Return (x, y) of the center of cell containing provided text 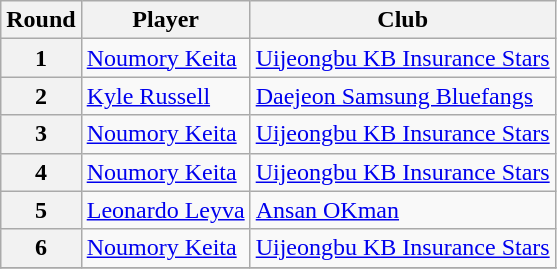
Ansan OKman (402, 210)
Leonardo Leyva (166, 210)
2 (41, 96)
Kyle Russell (166, 96)
4 (41, 172)
3 (41, 134)
Club (402, 20)
5 (41, 210)
Round (41, 20)
Daejeon Samsung Bluefangs (402, 96)
Player (166, 20)
6 (41, 248)
1 (41, 58)
